Identify which cell holds the provided text, then report its [x, y] central coordinate. 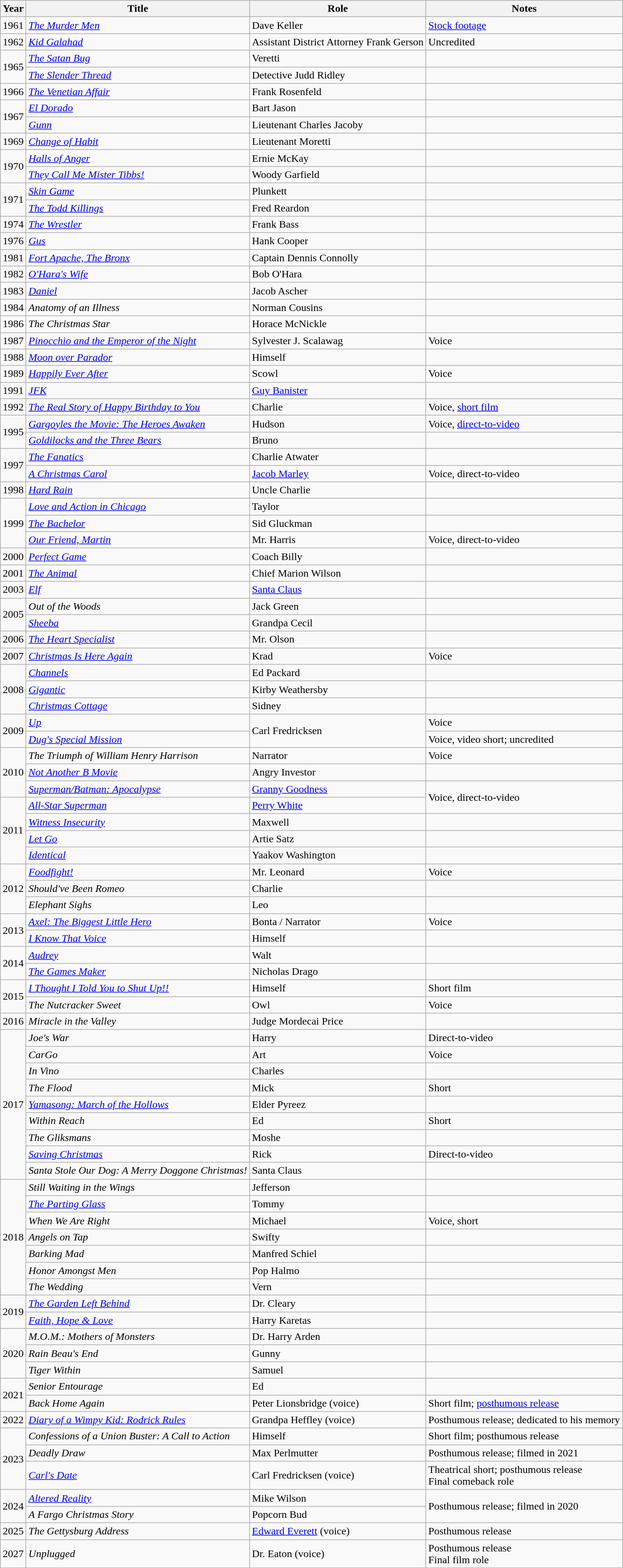
Let Go [138, 839]
Tommy [338, 1204]
2015 [13, 996]
Christmas Is Here Again [138, 656]
Angels on Tap [138, 1237]
2010 [13, 772]
1969 [13, 141]
1966 [13, 92]
CarGo [138, 1055]
Posthumous release [524, 1531]
1992 [13, 407]
Short film [524, 988]
2014 [13, 963]
I Know That Voice [138, 938]
2001 [13, 573]
Moon over Parador [138, 357]
They Call Me Mister Tibbs! [138, 174]
Posthumous release; dedicated to his memory [524, 1420]
Artie Satz [338, 839]
Saving Christmas [138, 1154]
Rain Beau's End [138, 1353]
The Bachelor [138, 523]
Edward Everett (voice) [338, 1531]
2007 [13, 656]
Daniel [138, 291]
Judge Mordecai Price [338, 1021]
Moshe [338, 1138]
1971 [13, 199]
Audrey [138, 955]
Sid Gluckman [338, 523]
1981 [13, 258]
When We Are Right [138, 1220]
The Heart Specialist [138, 639]
Swifty [338, 1237]
Bruno [338, 440]
Joe's War [138, 1038]
Tiger Within [138, 1370]
Fred Reardon [338, 208]
Dr. Harry Arden [338, 1337]
Granny Goodness [338, 789]
Charles [338, 1071]
Art [338, 1055]
Unplugged [138, 1554]
Assistant District Attorney Frank Gerson [338, 42]
2017 [13, 1104]
Frank Rosenfeld [338, 92]
Mr. Leonard [338, 872]
Stock footage [524, 25]
1965 [13, 67]
Should've Been Romeo [138, 888]
Fort Apache, The Bronx [138, 258]
Altered Reality [138, 1498]
2006 [13, 639]
Within Reach [138, 1121]
Pop Halmo [338, 1271]
2016 [13, 1021]
Angry Investor [338, 772]
Axel: The Biggest Little Hero [138, 922]
1983 [13, 291]
Senior Entourage [138, 1387]
The Fanatics [138, 457]
Bart Jason [338, 108]
Sheeba [138, 623]
Gus [138, 241]
The Wrestler [138, 225]
Taylor [338, 507]
Hard Rain [138, 490]
Bonta / Narrator [338, 922]
Krad [338, 656]
The Todd Killings [138, 208]
Coach Billy [338, 557]
Voice, short [524, 1220]
Rick [338, 1154]
Sidney [338, 706]
Jefferson [338, 1187]
Honor Amongst Men [138, 1271]
Yaakov Washington [338, 855]
Theatrical short; posthumous releaseFinal comeback role [524, 1475]
Hank Cooper [338, 241]
Gunn [138, 125]
Elder Pyreez [338, 1104]
A Christmas Carol [138, 473]
Perry White [338, 806]
2025 [13, 1531]
Bob O'Hara [338, 274]
Carl Fredricksen [338, 731]
2003 [13, 590]
2008 [13, 689]
Max Perlmutter [338, 1453]
Pinocchio and the Emperor of the Night [138, 341]
Still Waiting in the Wings [138, 1187]
Gunny [338, 1353]
Chief Marion Wilson [338, 573]
El Dorado [138, 108]
1984 [13, 307]
The Flood [138, 1088]
Dr. Cleary [338, 1304]
Identical [138, 855]
Veretti [338, 58]
Elephant Sighs [138, 905]
Dave Keller [338, 25]
Faith, Hope & Love [138, 1320]
Plunkett [338, 191]
2019 [13, 1312]
A Fargo Christmas Story [138, 1514]
The Games Maker [138, 971]
Mr. Olson [338, 639]
All-Star Superman [138, 806]
In Vino [138, 1071]
Posthumous releaseFinal film role [524, 1554]
1961 [13, 25]
Change of Habit [138, 141]
1988 [13, 357]
The Gettysburg Address [138, 1531]
Uncredited [524, 42]
Year [13, 9]
Lieutenant Moretti [338, 141]
1999 [13, 523]
Michael [338, 1220]
Guy Banister [338, 390]
Dug's Special Mission [138, 739]
2000 [13, 557]
Jack Green [338, 606]
2013 [13, 930]
The Real Story of Happy Birthday to You [138, 407]
Peter Lionsbridge (voice) [338, 1403]
2022 [13, 1420]
Confessions of a Union Buster: A Call to Action [138, 1436]
Scowl [338, 374]
2009 [13, 731]
Deadly Draw [138, 1453]
Frank Bass [338, 225]
Diary of a Wimpy Kid: Rodrick Rules [138, 1420]
The Satan Bug [138, 58]
Kirby Weathersby [338, 689]
Back Home Again [138, 1403]
1986 [13, 324]
Not Another B Movie [138, 772]
Perfect Game [138, 557]
Hudson [338, 424]
Notes [524, 9]
2011 [13, 830]
Halls of Anger [138, 158]
Witness Insecurity [138, 822]
Charlie Atwater [338, 457]
Leo [338, 905]
1998 [13, 490]
Foodfight! [138, 872]
1970 [13, 166]
Carl's Date [138, 1475]
2021 [13, 1395]
The Parting Glass [138, 1204]
Gargoyles the Movie: The Heroes Awaken [138, 424]
Walt [338, 955]
Detective Judd Ridley [338, 75]
The Wedding [138, 1287]
The Murder Men [138, 25]
2012 [13, 888]
Christmas Cottage [138, 706]
2005 [13, 615]
2018 [13, 1237]
Jacob Marley [338, 473]
Dr. Eaton (voice) [338, 1554]
Superman/Batman: Apocalypse [138, 789]
Voice, video short; uncredited [524, 739]
Vern [338, 1287]
2020 [13, 1353]
2024 [13, 1506]
Mike Wilson [338, 1498]
Mick [338, 1088]
The Garden Left Behind [138, 1304]
Posthumous release; filmed in 2021 [524, 1453]
1997 [13, 465]
O'Hara's Wife [138, 274]
Barking Mad [138, 1254]
Ed Packard [338, 673]
M.O.M.: Mothers of Monsters [138, 1337]
Woody Garfield [338, 174]
1962 [13, 42]
Mr. Harris [338, 540]
Grandpa Cecil [338, 623]
The Venetian Affair [138, 92]
2027 [13, 1554]
Jacob Ascher [338, 291]
1995 [13, 432]
1967 [13, 116]
The Triumph of William Henry Harrison [138, 756]
Posthumous release; filmed in 2020 [524, 1506]
Narrator [338, 756]
1982 [13, 274]
1974 [13, 225]
Ernie McKay [338, 158]
2023 [13, 1459]
Harry Karetas [338, 1320]
Lieutenant Charles Jacoby [338, 125]
Owl [338, 1004]
Samuel [338, 1370]
Kid Galahad [138, 42]
Elf [138, 590]
Popcorn Bud [338, 1514]
The Gliksmans [138, 1138]
The Christmas Star [138, 324]
Carl Fredricksen (voice) [338, 1475]
Uncle Charlie [338, 490]
1989 [13, 374]
Gigantic [138, 689]
Maxwell [338, 822]
Channels [138, 673]
Yamasong: March of the Hollows [138, 1104]
Norman Cousins [338, 307]
I Thought I Told You to Shut Up!! [138, 988]
Our Friend, Martin [138, 540]
The Slender Thread [138, 75]
Nicholas Drago [338, 971]
Manfred Schiel [338, 1254]
Harry [338, 1038]
Voice, short film [524, 407]
Happily Ever After [138, 374]
Anatomy of an Illness [138, 307]
Up [138, 722]
The Nutcracker Sweet [138, 1004]
Miracle in the Valley [138, 1021]
Role [338, 9]
1987 [13, 341]
Santa Stole Our Dog: A Merry Doggone Christmas! [138, 1171]
The Animal [138, 573]
Title [138, 9]
JFK [138, 390]
1976 [13, 241]
Sylvester J. Scalawag [338, 341]
Skin Game [138, 191]
Captain Dennis Connolly [338, 258]
Grandpa Heffley (voice) [338, 1420]
Horace McNickle [338, 324]
Out of the Woods [138, 606]
Goldilocks and the Three Bears [138, 440]
1991 [13, 390]
Love and Action in Chicago [138, 507]
